Determine the [x, y] coordinate at the center of the cell enclosing the given text.  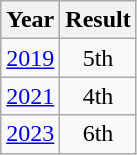
4th [98, 96]
6th [98, 134]
5th [98, 58]
2019 [30, 58]
Year [30, 20]
Result [98, 20]
2021 [30, 96]
2023 [30, 134]
